Extract the (x, y) coordinate from the center of the cell holding the provided text.  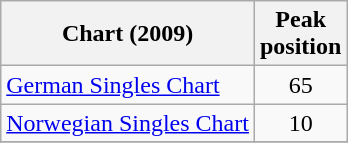
Peakposition (300, 34)
German Singles Chart (128, 85)
10 (300, 123)
Chart (2009) (128, 34)
Norwegian Singles Chart (128, 123)
65 (300, 85)
